For the text-containing cell, return its midpoint in (x, y) coordinate format. 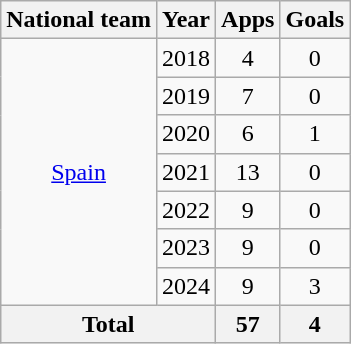
2023 (186, 248)
Year (186, 20)
2022 (186, 210)
Apps (248, 20)
2021 (186, 172)
1 (315, 134)
National team (79, 20)
Total (108, 324)
2020 (186, 134)
7 (248, 96)
2018 (186, 58)
2024 (186, 286)
3 (315, 286)
13 (248, 172)
Spain (79, 172)
Goals (315, 20)
2019 (186, 96)
57 (248, 324)
6 (248, 134)
